Search for the cell housing the specified text and yield its [X, Y] center coordinate. 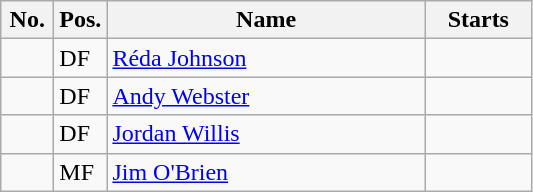
Réda Johnson [266, 58]
Name [266, 20]
Pos. [80, 20]
Starts [478, 20]
No. [28, 20]
Jim O'Brien [266, 172]
Andy Webster [266, 96]
MF [80, 172]
Jordan Willis [266, 134]
